Extract the (X, Y) coordinate from the center of the cell holding the provided text.  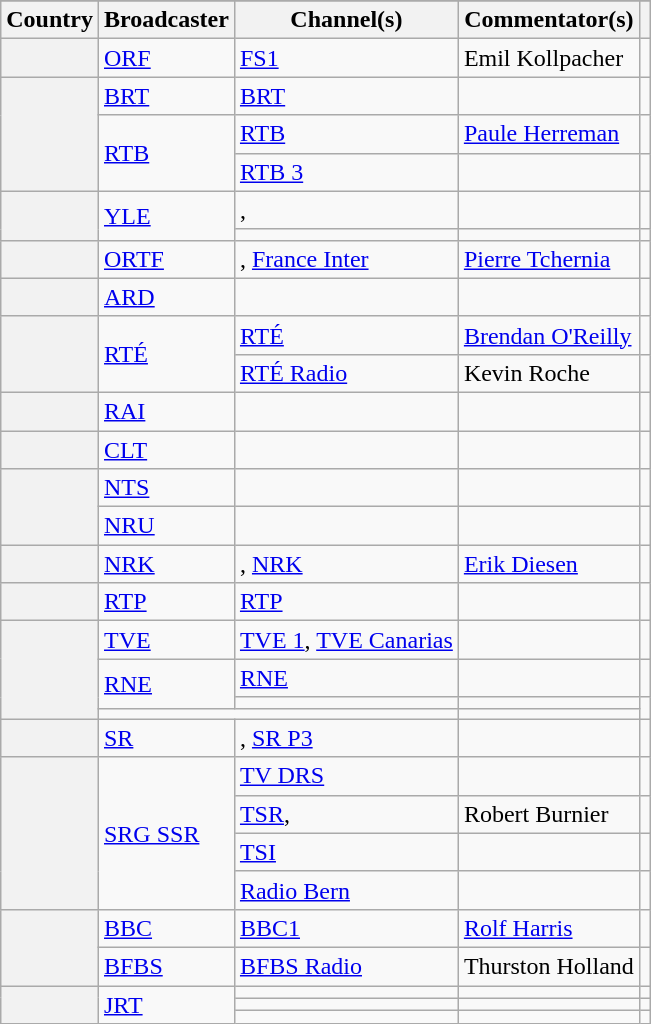
Thurston Holland (548, 966)
Rolf Harris (548, 928)
NTS (166, 488)
Emil Kollpacher (548, 58)
Radio Bern (346, 890)
ORF (166, 58)
BBC (166, 928)
Robert Burnier (548, 814)
JRT (166, 1005)
NRK (166, 564)
BFBS Radio (346, 966)
, France Inter (346, 259)
TVE 1, TVE Canarias (346, 640)
TVE (166, 640)
RAI (166, 411)
CLT (166, 449)
TSI (346, 852)
NRU (166, 526)
ARD (166, 297)
Kevin Roche (548, 373)
FS1 (346, 58)
Erik Diesen (548, 564)
Broadcaster (166, 20)
, (346, 210)
RTÉ Radio (346, 373)
, NRK (346, 564)
TSR, (346, 814)
YLE (166, 216)
Pierre Tchernia (548, 259)
BBC1 (346, 928)
Country (50, 20)
SR (166, 738)
TV DRS (346, 776)
RTB 3 (346, 172)
Channel(s) (346, 20)
Commentator(s) (548, 20)
Brendan O'Reilly (548, 335)
SRG SSR (166, 833)
Paule Herreman (548, 134)
ORTF (166, 259)
, SR P3 (346, 738)
BFBS (166, 966)
